Find where the given text appears and provide that cell's center as (X, Y) coordinate. 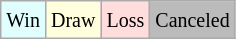
Win (24, 20)
Loss (126, 20)
Canceled (192, 20)
Draw (72, 20)
